For the text-containing cell, return its midpoint in [X, Y] coordinate format. 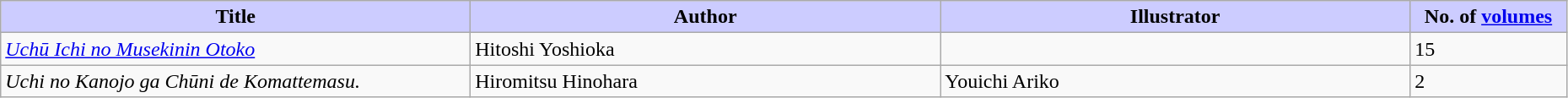
2 [1489, 81]
Hitoshi Yoshioka [705, 49]
Illustrator [1176, 17]
Uchi no Kanojo ga Chūni de Komattemasu. [236, 81]
Author [705, 17]
Title [236, 17]
No. of volumes [1489, 17]
Hiromitsu Hinohara [705, 81]
Uchū Ichi no Musekinin Otoko [236, 49]
15 [1489, 49]
Youichi Ariko [1176, 81]
